Determine the [x, y] coordinate at the center of the cell enclosing the given text.  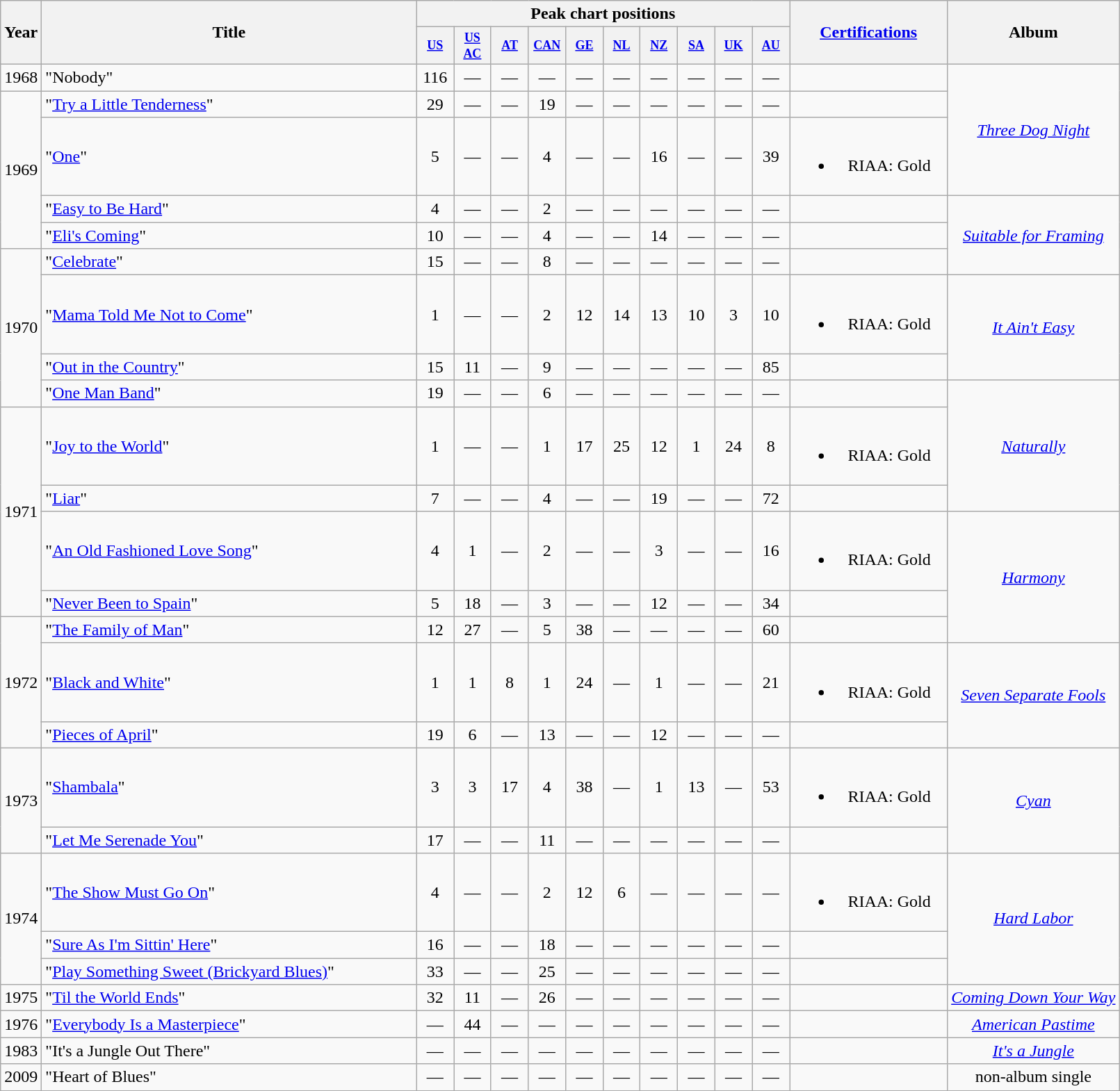
"Shambala" [229, 787]
Cyan [1033, 801]
1974 [21, 919]
"Everybody Is a Masterpiece" [229, 1024]
53 [771, 787]
44 [473, 1024]
1983 [21, 1051]
Seven Separate Fools [1033, 695]
1975 [21, 998]
"An Old Fashioned Love Song" [229, 550]
"Sure As I'm Sittin' Here" [229, 945]
SA [697, 46]
UK [733, 46]
"Eli's Coming" [229, 236]
Harmony [1033, 577]
"One" [229, 157]
"Heart of Blues" [229, 1077]
AU [771, 46]
27 [473, 630]
1973 [21, 801]
US AC [473, 46]
Coming Down Your Way [1033, 998]
Peak chart positions [603, 14]
1970 [21, 328]
116 [435, 77]
NL [622, 46]
US [435, 46]
"The Show Must Go On" [229, 892]
Suitable for Framing [1033, 236]
1976 [21, 1024]
"Black and White" [229, 682]
It's a Jungle [1033, 1051]
2009 [21, 1077]
"Celebrate" [229, 262]
1968 [21, 77]
Year [21, 33]
34 [771, 603]
Certifications [869, 33]
39 [771, 157]
Title [229, 33]
"Never Been to Spain" [229, 603]
1972 [21, 682]
Three Dog Night [1033, 129]
non-album single [1033, 1077]
"Out in the Country" [229, 367]
21 [771, 682]
"Play Something Sweet (Brickyard Blues)" [229, 971]
"Mama Told Me Not to Come" [229, 314]
AT [510, 46]
33 [435, 971]
"One Man Band" [229, 393]
60 [771, 630]
"Easy to Be Hard" [229, 209]
"Let Me Serenade You" [229, 840]
"Try a Little Tenderness" [229, 104]
Album [1033, 33]
American Pastime [1033, 1024]
32 [435, 998]
1971 [21, 511]
GE [585, 46]
Hard Labor [1033, 919]
1969 [21, 170]
NZ [659, 46]
9 [547, 367]
26 [547, 998]
72 [771, 498]
It Ain't Easy [1033, 328]
85 [771, 367]
Naturally [1033, 446]
"It's a Jungle Out There" [229, 1051]
CAN [547, 46]
"Pieces of April" [229, 735]
29 [435, 104]
"Til the World Ends" [229, 998]
"Joy to the World" [229, 446]
"Liar" [229, 498]
"The Family of Man" [229, 630]
7 [435, 498]
"Nobody" [229, 77]
